Return [X, Y] of the center of cell containing provided text 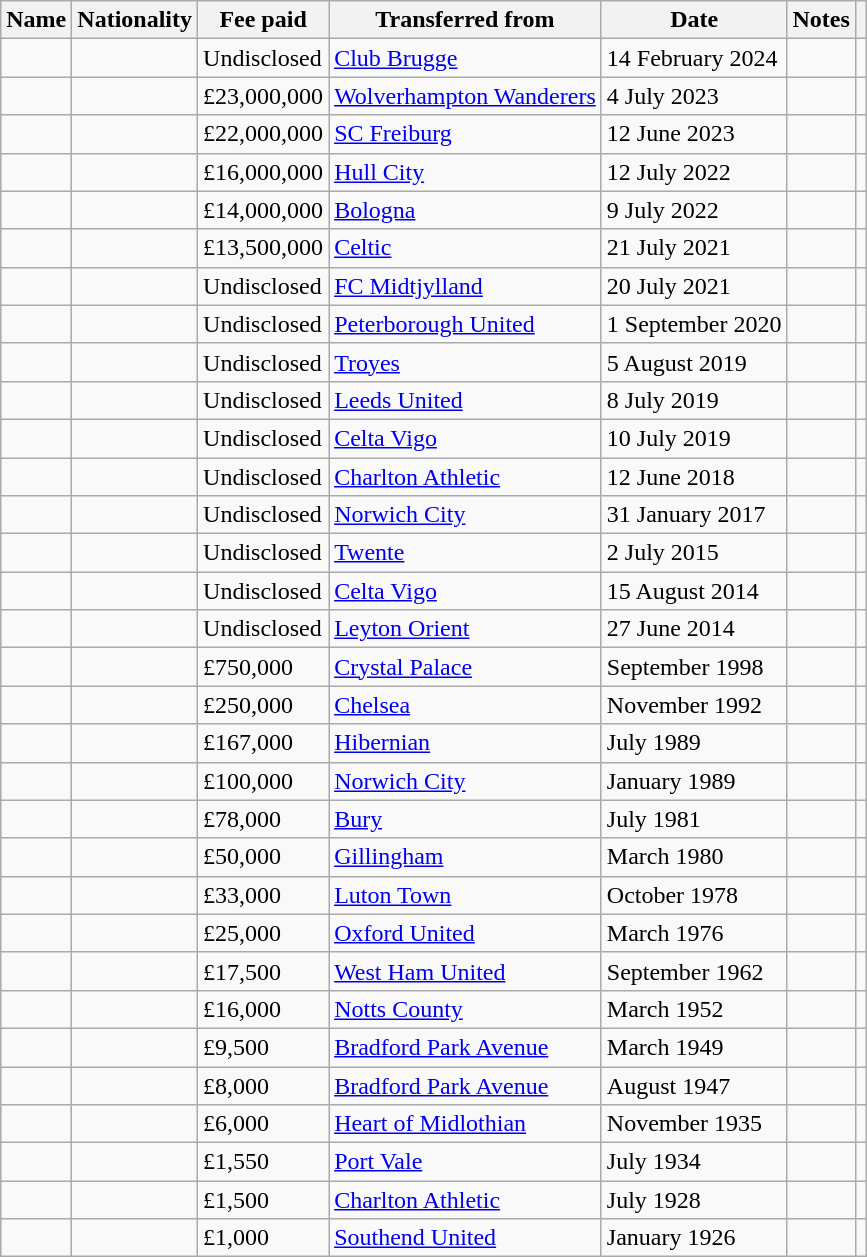
Twente [466, 553]
July 1989 [694, 743]
£23,000,000 [264, 96]
August 1947 [694, 1085]
SC Freiburg [466, 134]
£9,500 [264, 1047]
Southend United [466, 1238]
Peterborough United [466, 324]
2 July 2015 [694, 553]
Fee paid [264, 20]
March 1976 [694, 933]
March 1952 [694, 1009]
Hibernian [466, 743]
£6,000 [264, 1124]
£100,000 [264, 781]
Luton Town [466, 895]
Club Brugge [466, 58]
£25,000 [264, 933]
November 1992 [694, 705]
Bury [466, 819]
4 July 2023 [694, 96]
£1,550 [264, 1162]
January 1926 [694, 1238]
Notts County [466, 1009]
Date [694, 20]
£250,000 [264, 705]
£13,500,000 [264, 248]
Wolverhampton Wanderers [466, 96]
Oxford United [466, 933]
£33,000 [264, 895]
Port Vale [466, 1162]
10 July 2019 [694, 438]
12 July 2022 [694, 172]
March 1949 [694, 1047]
Hull City [466, 172]
Name [36, 20]
12 June 2023 [694, 134]
21 July 2021 [694, 248]
£167,000 [264, 743]
November 1935 [694, 1124]
September 1998 [694, 667]
£8,000 [264, 1085]
Gillingham [466, 857]
FC Midtjylland [466, 286]
West Ham United [466, 971]
£1,000 [264, 1238]
July 1934 [694, 1162]
£16,000 [264, 1009]
Heart of Midlothian [466, 1124]
£750,000 [264, 667]
1 September 2020 [694, 324]
27 June 2014 [694, 629]
£22,000,000 [264, 134]
Nationality [135, 20]
£50,000 [264, 857]
Chelsea [466, 705]
14 February 2024 [694, 58]
12 June 2018 [694, 477]
£14,000,000 [264, 210]
Troyes [466, 362]
Leeds United [466, 400]
September 1962 [694, 971]
Celtic [466, 248]
15 August 2014 [694, 591]
October 1978 [694, 895]
Leyton Orient [466, 629]
£16,000,000 [264, 172]
Crystal Palace [466, 667]
£78,000 [264, 819]
July 1981 [694, 819]
Notes [821, 20]
5 August 2019 [694, 362]
9 July 2022 [694, 210]
£1,500 [264, 1200]
20 July 2021 [694, 286]
£17,500 [264, 971]
July 1928 [694, 1200]
Bologna [466, 210]
31 January 2017 [694, 515]
March 1980 [694, 857]
Transferred from [466, 20]
8 July 2019 [694, 400]
January 1989 [694, 781]
